Detect which cell encompasses the target text, then output its [x, y] center coordinate. 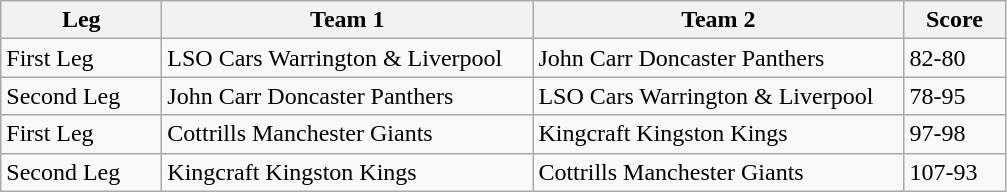
97-98 [954, 134]
Team 2 [718, 20]
107-93 [954, 172]
82-80 [954, 58]
78-95 [954, 96]
Score [954, 20]
Leg [82, 20]
Team 1 [348, 20]
